Search for the cell housing the specified text and yield its (X, Y) center coordinate. 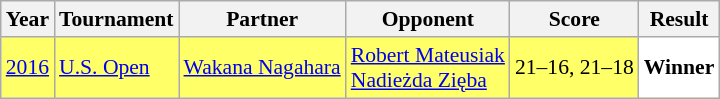
Wakana Nagahara (262, 68)
Robert Mateusiak Nadieżda Zięba (428, 68)
Result (680, 19)
Winner (680, 68)
U.S. Open (116, 68)
21–16, 21–18 (574, 68)
Year (28, 19)
Tournament (116, 19)
Opponent (428, 19)
2016 (28, 68)
Partner (262, 19)
Score (574, 19)
